Capture the cell that displays the provided text and extract its (X, Y) central coordinate. 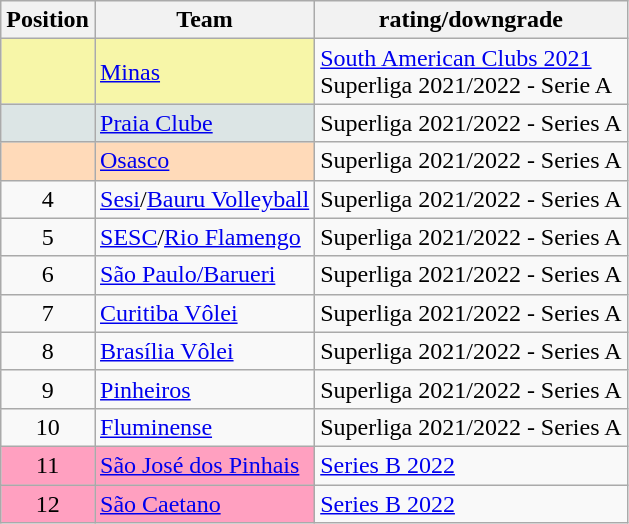
8 (48, 351)
rating/downgrade (471, 20)
12 (48, 503)
Minas (204, 72)
9 (48, 389)
11 (48, 465)
Brasília Vôlei (204, 351)
São Paulo/Barueri (204, 275)
Position (48, 20)
Praia Clube (204, 123)
Fluminense (204, 427)
Curitiba Vôlei (204, 313)
SESC/Rio Flamengo (204, 237)
4 (48, 199)
São Caetano (204, 503)
7 (48, 313)
6 (48, 275)
10 (48, 427)
São José dos Pinhais (204, 465)
Team (204, 20)
5 (48, 237)
South American Clubs 2021 Superliga 2021/2022 - Serie A (471, 72)
Sesi/Bauru Volleyball (204, 199)
Osasco (204, 161)
Pinheiros (204, 389)
